Search for the cell housing the specified text and yield its (x, y) center coordinate. 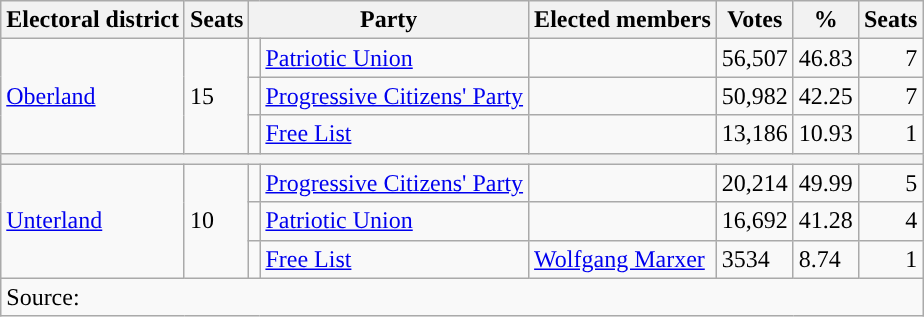
Party (389, 20)
Source: (462, 297)
5 (890, 183)
Wolfgang Marxer (623, 259)
41.28 (826, 221)
3534 (754, 259)
10 (216, 221)
Votes (754, 20)
15 (216, 96)
Unterland (93, 221)
10.93 (826, 134)
20,214 (754, 183)
13,186 (754, 134)
49.99 (826, 183)
4 (890, 221)
Oberland (93, 96)
% (826, 20)
56,507 (754, 58)
8.74 (826, 259)
50,982 (754, 96)
46.83 (826, 58)
Electoral district (93, 20)
Elected members (623, 20)
42.25 (826, 96)
16,692 (754, 221)
